Extract the [x, y] coordinate from the center of the cell holding the provided text.  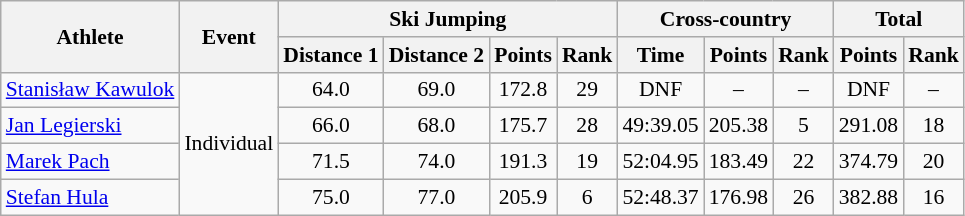
175.7 [523, 126]
Jan Legierski [90, 126]
69.0 [436, 90]
74.0 [436, 162]
Stanisław Kawulok [90, 90]
52:04.95 [660, 162]
16 [934, 197]
5 [804, 126]
Ski Jumping [448, 19]
172.8 [523, 90]
291.08 [868, 126]
Event [228, 36]
Total [899, 19]
22 [804, 162]
20 [934, 162]
191.3 [523, 162]
Individual [228, 143]
6 [588, 197]
374.79 [868, 162]
205.9 [523, 197]
176.98 [738, 197]
29 [588, 90]
49:39.05 [660, 126]
Time [660, 55]
68.0 [436, 126]
28 [588, 126]
Distance 1 [330, 55]
77.0 [436, 197]
66.0 [330, 126]
52:48.37 [660, 197]
64.0 [330, 90]
19 [588, 162]
Cross-country [725, 19]
205.38 [738, 126]
26 [804, 197]
71.5 [330, 162]
Stefan Hula [90, 197]
Distance 2 [436, 55]
Athlete [90, 36]
183.49 [738, 162]
Marek Pach [90, 162]
382.88 [868, 197]
18 [934, 126]
75.0 [330, 197]
